Detect which cell encompasses the target text, then output its [X, Y] center coordinate. 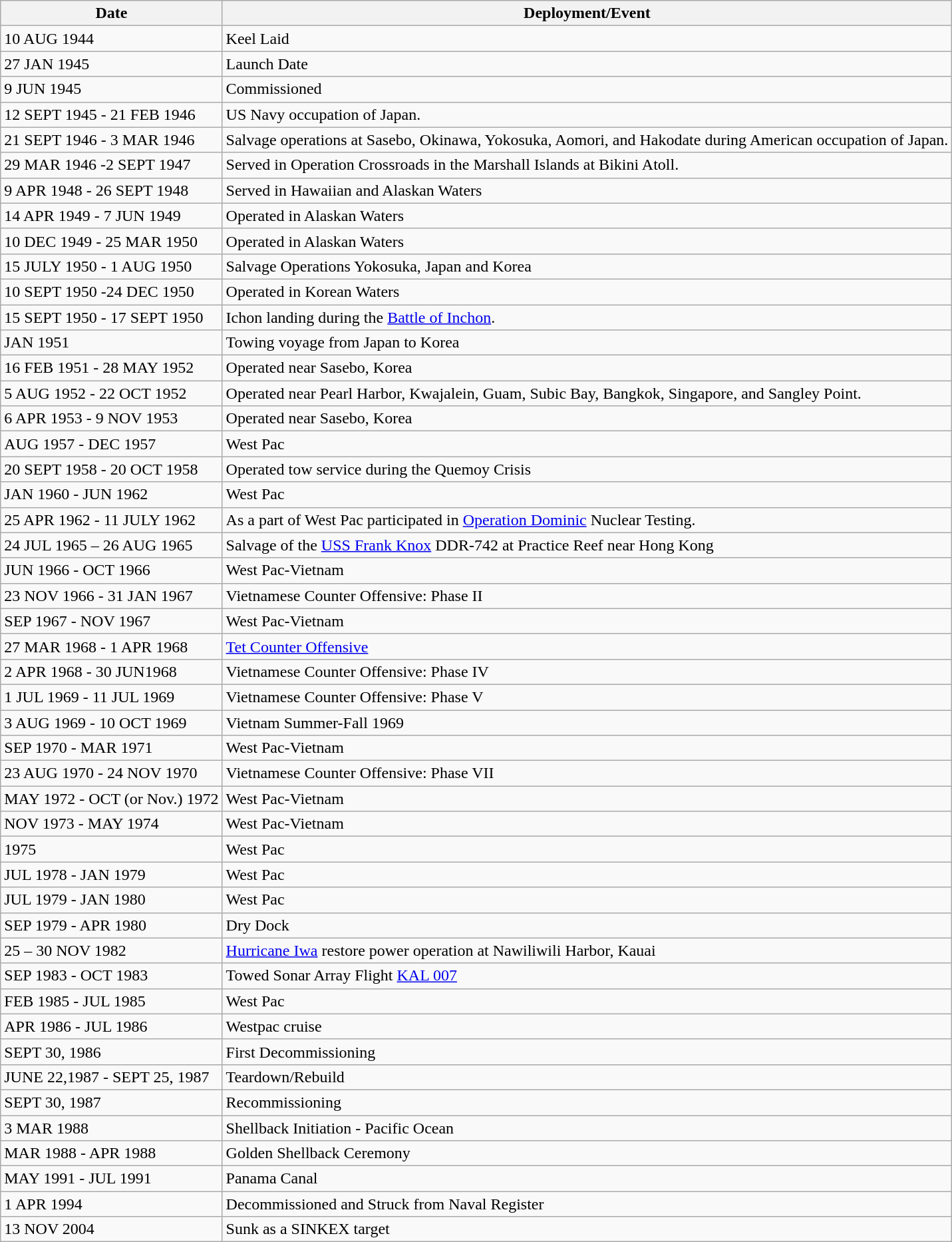
Towing voyage from Japan to Korea [587, 343]
10 DEC 1949 - 25 MAR 1950 [112, 241]
US Navy occupation of Japan. [587, 114]
9 APR 1948 - 26 SEPT 1948 [112, 190]
10 AUG 1944 [112, 39]
Commissioned [587, 89]
Vietnam Summer-Fall 1969 [587, 722]
SEPT 30, 1987 [112, 1102]
23 NOV 1966 - 31 JAN 1967 [112, 596]
Salvage of the USS Frank Knox DDR-742 at Practice Reef near Hong Kong [587, 545]
10 SEPT 1950 -24 DEC 1950 [112, 292]
29 MAR 1946 -2 SEPT 1947 [112, 165]
JUNE 22,1987 - SEPT 25, 1987 [112, 1077]
3 AUG 1969 - 10 OCT 1969 [112, 722]
Decommissioned and Struck from Naval Register [587, 1204]
15 JULY 1950 - 1 AUG 1950 [112, 266]
JUN 1966 - OCT 1966 [112, 570]
1 JUL 1969 - 11 JUL 1969 [112, 697]
First Decommissioning [587, 1052]
FEB 1985 - JUL 1985 [112, 1001]
JUL 1979 - JAN 1980 [112, 900]
Panama Canal [587, 1179]
15 SEPT 1950 - 17 SEPT 1950 [112, 317]
16 FEB 1951 - 28 MAY 1952 [112, 368]
Operated near Pearl Harbor, Kwajalein, Guam, Subic Bay, Bangkok, Singapore, and Sangley Point. [587, 393]
1 APR 1994 [112, 1204]
JAN 1951 [112, 343]
25 – 30 NOV 1982 [112, 950]
Shellback Initiation - Pacific Ocean [587, 1128]
3 MAR 1988 [112, 1128]
MAR 1988 - APR 1988 [112, 1153]
20 SEPT 1958 - 20 OCT 1958 [112, 469]
Hurricane Iwa restore power operation at Nawiliwili Harbor, Kauai [587, 950]
21 SEPT 1946 - 3 MAR 1946 [112, 140]
5 AUG 1952 - 22 OCT 1952 [112, 393]
Sunk as a SINKEX target [587, 1229]
Towed Sonar Array Flight KAL 007 [587, 976]
MAY 1972 - OCT (or Nov.) 1972 [112, 799]
NOV 1973 - MAY 1974 [112, 824]
Dry Dock [587, 925]
Ichon landing during the Battle of Inchon. [587, 317]
27 MAR 1968 - 1 APR 1968 [112, 646]
12 SEPT 1945 - 21 FEB 1946 [112, 114]
JUL 1978 - JAN 1979 [112, 875]
Vietnamese Counter Offensive: Phase IV [587, 672]
Tet Counter Offensive [587, 646]
JAN 1960 - JUN 1962 [112, 495]
13 NOV 2004 [112, 1229]
Salvage Operations Yokosuka, Japan and Korea [587, 266]
SEP 1983 - OCT 1983 [112, 976]
Golden Shellback Ceremony [587, 1153]
Operated in Korean Waters [587, 292]
9 JUN 1945 [112, 89]
Keel Laid [587, 39]
MAY 1991 - JUL 1991 [112, 1179]
Vietnamese Counter Offensive: Phase VII [587, 773]
Teardown/Rebuild [587, 1077]
AUG 1957 - DEC 1957 [112, 444]
Salvage operations at Sasebo, Okinawa, Yokosuka, Aomori, and Hakodate during American occupation of Japan. [587, 140]
Deployment/Event [587, 13]
SEP 1970 - MAR 1971 [112, 748]
24 JUL 1965 – 26 AUG 1965 [112, 545]
2 APR 1968 - 30 JUN1968 [112, 672]
SEP 1979 - APR 1980 [112, 925]
14 APR 1949 - 7 JUN 1949 [112, 216]
As a part of West Pac participated in Operation Dominic Nuclear Testing. [587, 520]
Served in Operation Crossroads in the Marshall Islands at Bikini Atoll. [587, 165]
27 JAN 1945 [112, 64]
Westpac cruise [587, 1026]
APR 1986 - JUL 1986 [112, 1026]
6 APR 1953 - 9 NOV 1953 [112, 419]
Vietnamese Counter Offensive: Phase II [587, 596]
1975 [112, 849]
SEPT 30, 1986 [112, 1052]
23 AUG 1970 - 24 NOV 1970 [112, 773]
Operated tow service during the Quemoy Crisis [587, 469]
Launch Date [587, 64]
25 APR 1962 - 11 JULY 1962 [112, 520]
Vietnamese Counter Offensive: Phase V [587, 697]
SEP 1967 - NOV 1967 [112, 621]
Served in Hawaiian and Alaskan Waters [587, 190]
Date [112, 13]
Recommissioning [587, 1102]
